Pinpoint the cell where the given text exists, returning its [X, Y] midpoint coordinate. 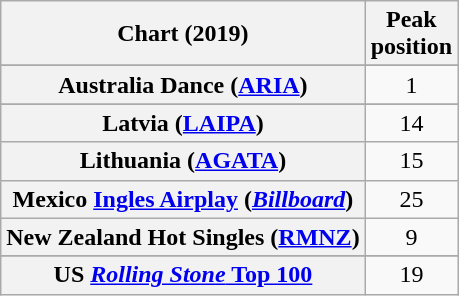
25 [411, 199]
Latvia (LAIPA) [183, 123]
Mexico Ingles Airplay (Billboard) [183, 199]
Australia Dance (ARIA) [183, 85]
9 [411, 237]
US Rolling Stone Top 100 [183, 275]
Lithuania (AGATA) [183, 161]
Peakposition [411, 34]
19 [411, 275]
15 [411, 161]
14 [411, 123]
Chart (2019) [183, 34]
1 [411, 85]
New Zealand Hot Singles (RMNZ) [183, 237]
